Extract the (x, y) coordinate from the center of the cell holding the provided text.  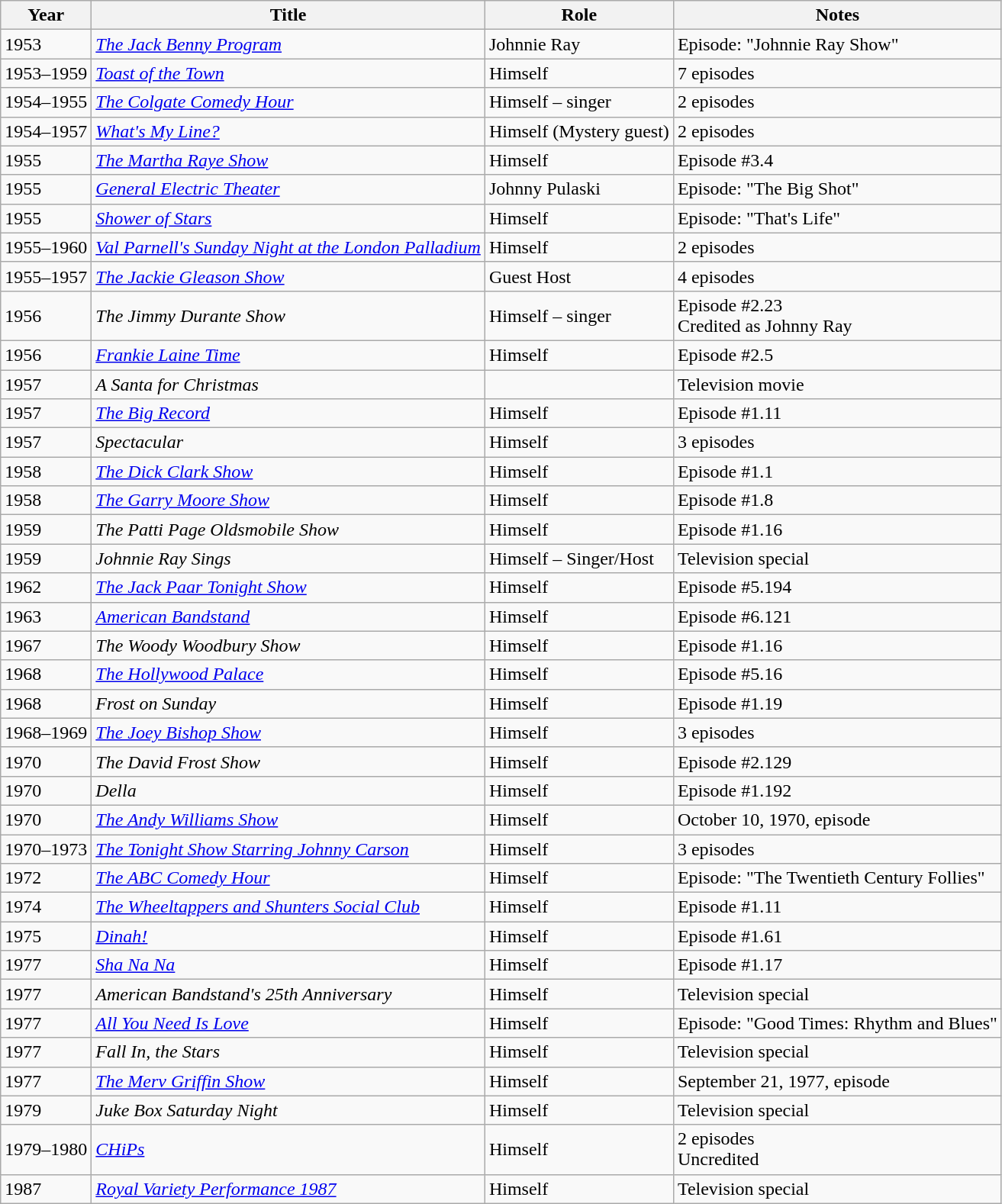
Episode: "The Big Shot" (837, 189)
Episode #1.8 (837, 501)
The Wheeltappers and Shunters Social Club (288, 907)
The Patti Page Oldsmobile Show (288, 530)
The Hollywood Palace (288, 674)
1972 (46, 878)
1970–1973 (46, 849)
CHiPs (288, 1149)
1979 (46, 1110)
Episode #1.61 (837, 936)
Royal Variety Performance 1987 (288, 1189)
American Bandstand (288, 616)
The Jack Paar Tonight Show (288, 588)
Episode: "Johnnie Ray Show" (837, 44)
1954–1955 (46, 102)
The Merv Griffin Show (288, 1081)
Episode #2.129 (837, 761)
The Colgate Comedy Hour (288, 102)
Title (288, 15)
1953 (46, 44)
Episode #2.5 (837, 355)
October 10, 1970, episode (837, 819)
Role (578, 15)
Val Parnell's Sunday Night at the London Palladium (288, 247)
Notes (837, 15)
Toast of the Town (288, 73)
Episode: "The Twentieth Century Follies" (837, 878)
The Jimmy Durante Show (288, 316)
The Dick Clark Show (288, 472)
1975 (46, 936)
Episode #1.192 (837, 790)
The Woody Woodbury Show (288, 645)
1987 (46, 1189)
Johnnie Ray (578, 44)
Episode #1.19 (837, 703)
A Santa for Christmas (288, 384)
Episode: "Good Times: Rhythm and Blues" (837, 1023)
General Electric Theater (288, 189)
The Tonight Show Starring Johnny Carson (288, 849)
Spectacular (288, 443)
The Andy Williams Show (288, 819)
September 21, 1977, episode (837, 1081)
Episode #6.121 (837, 616)
Juke Box Saturday Night (288, 1110)
What's My Line? (288, 131)
Sha Na Na (288, 965)
2 episodesUncredited (837, 1149)
Dinah! (288, 936)
1968–1969 (46, 732)
The ABC Comedy Hour (288, 878)
Shower of Stars (288, 218)
7 episodes (837, 73)
4 episodes (837, 276)
1953–1959 (46, 73)
Della (288, 790)
Episode: "That's Life" (837, 218)
Frost on Sunday (288, 703)
Episode #3.4 (837, 160)
The Martha Raye Show (288, 160)
Episode #5.16 (837, 674)
Episode #1.17 (837, 965)
The Jackie Gleason Show (288, 276)
The Jack Benny Program (288, 44)
1954–1957 (46, 131)
All You Need Is Love (288, 1023)
Guest Host (578, 276)
Frankie Laine Time (288, 355)
1963 (46, 616)
1979–1980 (46, 1149)
1962 (46, 588)
The David Frost Show (288, 761)
Year (46, 15)
Fall In, the Stars (288, 1052)
1955–1957 (46, 276)
Episode #2.23Credited as Johnny Ray (837, 316)
Himself – Singer/Host (578, 559)
Johnny Pulaski (578, 189)
American Bandstand's 25th Anniversary (288, 994)
The Garry Moore Show (288, 501)
Television movie (837, 384)
1967 (46, 645)
Episode #1.1 (837, 472)
Episode #5.194 (837, 588)
1974 (46, 907)
Johnnie Ray Sings (288, 559)
1955–1960 (46, 247)
The Big Record (288, 414)
The Joey Bishop Show (288, 732)
Himself (Mystery guest) (578, 131)
